From the cell containing the given text, extract its center point as (x, y) coordinate. 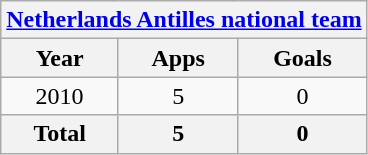
Total (60, 134)
2010 (60, 96)
Goals (302, 58)
Netherlands Antilles national team (184, 20)
Apps (178, 58)
Year (60, 58)
